Detect which cell encompasses the target text, then output its (X, Y) center coordinate. 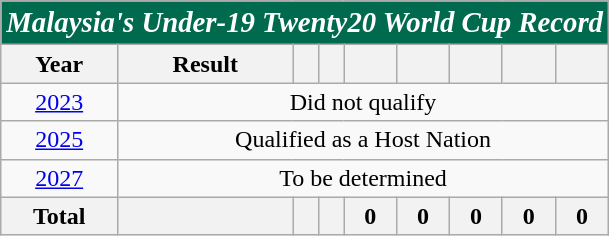
2027 (60, 178)
To be determined (364, 178)
Result (206, 64)
Total (60, 216)
Year (60, 64)
Qualified as a Host Nation (364, 140)
Malaysia's Under-19 Twenty20 World Cup Record (305, 23)
2025 (60, 140)
2023 (60, 102)
Did not qualify (364, 102)
